For the text-containing cell, return its midpoint in (x, y) coordinate format. 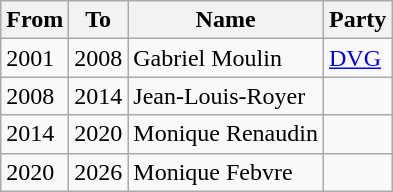
Monique Febvre (226, 172)
DVG (357, 58)
Jean-Louis-Royer (226, 96)
To (98, 20)
From (35, 20)
2001 (35, 58)
Monique Renaudin (226, 134)
2026 (98, 172)
Party (357, 20)
Name (226, 20)
Gabriel Moulin (226, 58)
